From the cell containing the given text, extract its center point as (x, y) coordinate. 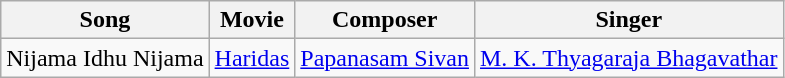
Singer (628, 20)
Papanasam Sivan (385, 58)
Nijama Idhu Nijama (105, 58)
Song (105, 20)
Movie (252, 20)
Haridas (252, 58)
M. K. Thyagaraja Bhagavathar (628, 58)
Composer (385, 20)
